Provide the [x, y] coordinate of the cell's center where the given text is located.  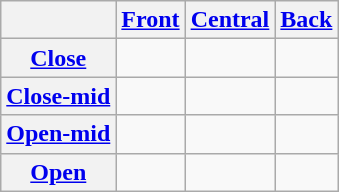
Open-mid [58, 134]
Back [306, 20]
Central [230, 20]
Front [150, 20]
Open [58, 172]
Close [58, 58]
Close-mid [58, 96]
